Locate the cell with the specified text and output its (x, y) center coordinate. 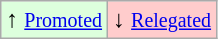
↓ Relegated (162, 20)
↑ Promoted (54, 20)
